Find where the given text appears and provide that cell's center as [X, Y] coordinate. 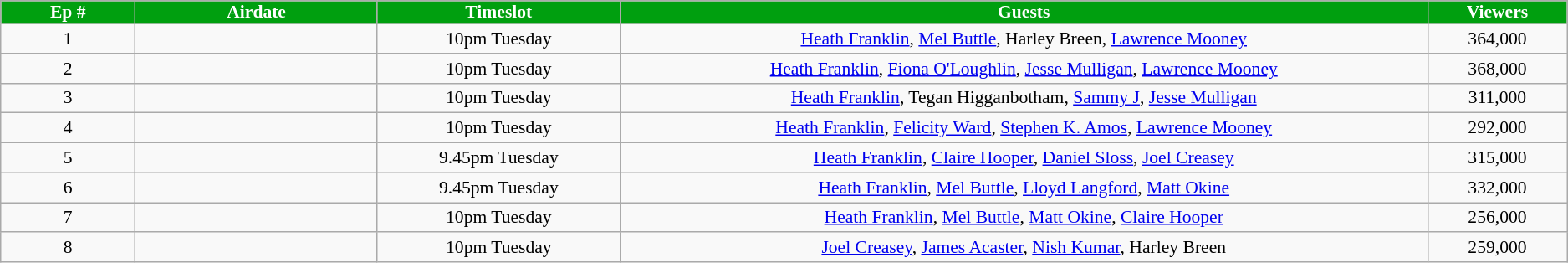
Heath Franklin, Claire Hooper, Daniel Sloss, Joel Creasey [1024, 158]
259,000 [1497, 248]
311,000 [1497, 98]
Heath Franklin, Fiona O'Loughlin, Jesse Mulligan, Lawrence Mooney [1024, 69]
Heath Franklin, Mel Buttle, Harley Breen, Lawrence Mooney [1024, 39]
Guests [1024, 12]
Viewers [1497, 12]
292,000 [1497, 128]
4 [69, 128]
364,000 [1497, 39]
Heath Franklin, Mel Buttle, Matt Okine, Claire Hooper [1024, 218]
2 [69, 69]
Heath Franklin, Mel Buttle, Lloyd Langford, Matt Okine [1024, 188]
Timeslot [498, 12]
368,000 [1497, 69]
5 [69, 158]
8 [69, 248]
1 [69, 39]
Heath Franklin, Tegan Higganbotham, Sammy J, Jesse Mulligan [1024, 98]
3 [69, 98]
256,000 [1497, 218]
6 [69, 188]
332,000 [1497, 188]
Ep # [69, 12]
Heath Franklin, Felicity Ward, Stephen K. Amos, Lawrence Mooney [1024, 128]
7 [69, 218]
315,000 [1497, 158]
Airdate [257, 12]
Joel Creasey, James Acaster, Nish Kumar, Harley Breen [1024, 248]
